Identify which cell holds the provided text, then report its [x, y] central coordinate. 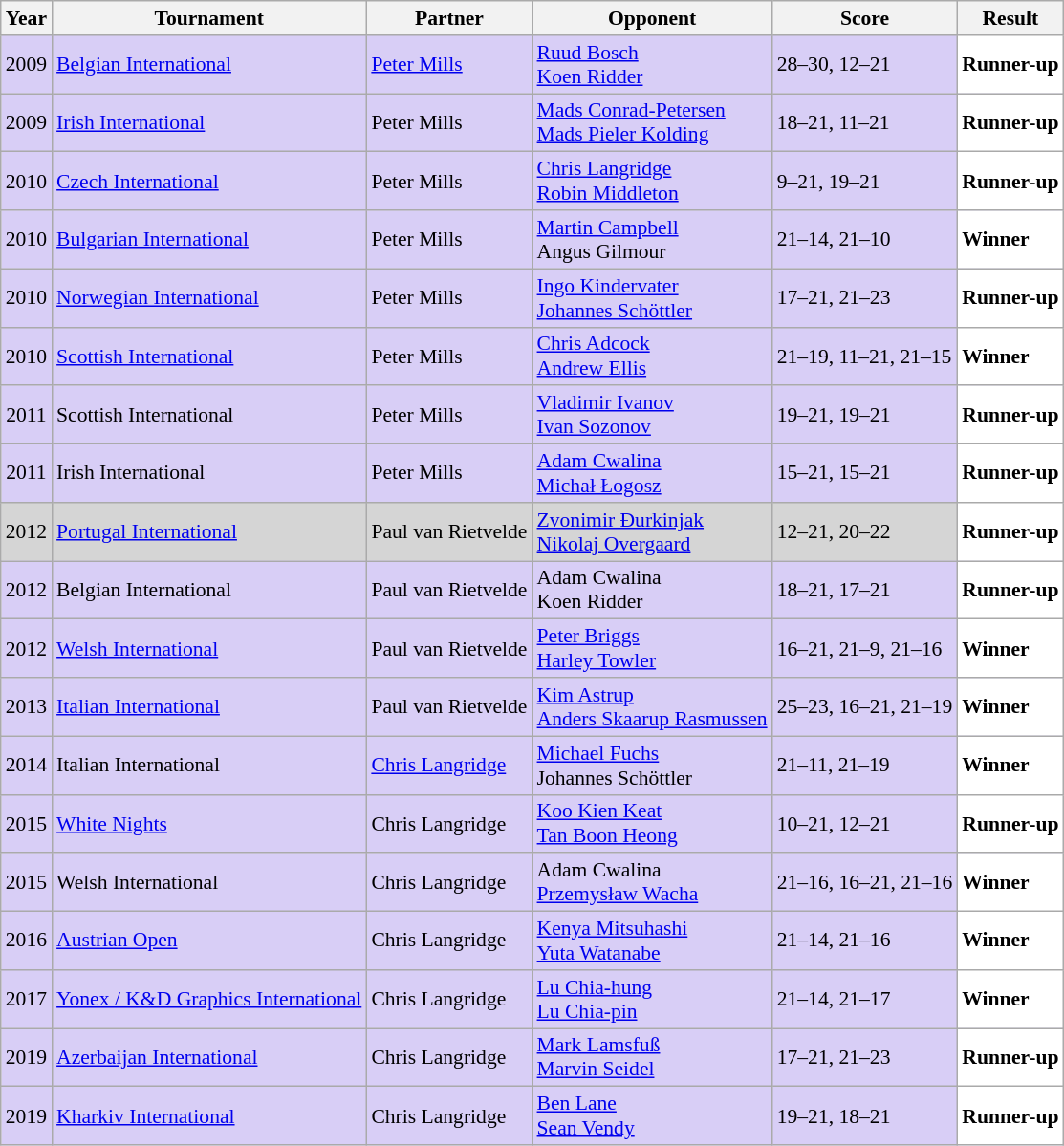
Martin Campbell Angus Gilmour [652, 239]
2016 [27, 941]
Partner [449, 18]
Vladimir Ivanov Ivan Sozonov [652, 415]
Tournament [208, 18]
21–14, 21–10 [865, 239]
Peter Briggs Harley Towler [652, 648]
Czech International [208, 182]
21–11, 21–19 [865, 765]
Adam Cwalina Koen Ridder [652, 591]
21–14, 21–16 [865, 941]
18–21, 11–21 [865, 122]
Yonex / K&D Graphics International [208, 1000]
Portugal International [208, 531]
Kenya Mitsuhashi Yuta Watanabe [652, 941]
Mads Conrad-Petersen Mads Pieler Kolding [652, 122]
Mark Lamsfuß Marvin Seidel [652, 1057]
Koo Kien Keat Tan Boon Heong [652, 824]
Bulgarian International [208, 239]
Austrian Open [208, 941]
28–30, 12–21 [865, 65]
Year [27, 18]
Zvonimir Đurkinjak Nikolaj Overgaard [652, 531]
Ruud Bosch Koen Ridder [652, 65]
Kharkiv International [208, 1116]
Ben Lane Sean Vendy [652, 1116]
18–21, 17–21 [865, 591]
White Nights [208, 824]
Chris Langridge Robin Middleton [652, 182]
21–14, 21–17 [865, 1000]
Adam Cwalina Przemysław Wacha [652, 883]
25–23, 16–21, 21–19 [865, 707]
Chris Adcock Andrew Ellis [652, 356]
Kim Astrup Anders Skaarup Rasmussen [652, 707]
Azerbaijan International [208, 1057]
19–21, 19–21 [865, 415]
15–21, 15–21 [865, 474]
16–21, 21–9, 21–16 [865, 648]
10–21, 12–21 [865, 824]
Lu Chia-hung Lu Chia-pin [652, 1000]
2017 [27, 1000]
21–19, 11–21, 21–15 [865, 356]
Adam Cwalina Michał Łogosz [652, 474]
Opponent [652, 18]
21–16, 16–21, 21–16 [865, 883]
Result [1010, 18]
19–21, 18–21 [865, 1116]
9–21, 19–21 [865, 182]
2013 [27, 707]
Score [865, 18]
Norwegian International [208, 298]
Ingo Kindervater Johannes Schöttler [652, 298]
12–21, 20–22 [865, 531]
2014 [27, 765]
Michael Fuchs Johannes Schöttler [652, 765]
